Detect which cell encompasses the target text, then output its (X, Y) center coordinate. 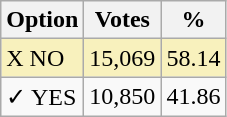
Option (42, 20)
15,069 (122, 58)
X NO (42, 58)
10,850 (122, 97)
Votes (122, 20)
✓ YES (42, 97)
% (194, 20)
58.14 (194, 58)
41.86 (194, 97)
